From the cell containing the given text, extract its center point as [X, Y] coordinate. 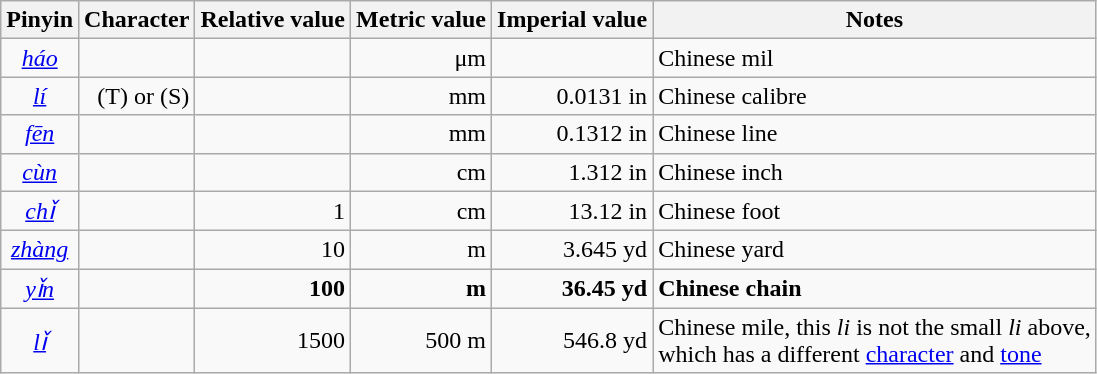
Chinese foot [875, 211]
Pinyin [40, 20]
500 m [422, 340]
13.12 in [572, 211]
fēn [40, 134]
Chinese mile, this li is not the small li above, which has a different character and tone [875, 340]
yǐn [40, 289]
3.645 yd [572, 250]
Chinese line [875, 134]
1 [273, 211]
μm [422, 58]
36.45 yd [572, 289]
0.0131 in [572, 96]
100 [273, 289]
Imperial value [572, 20]
1500 [273, 340]
Character [137, 20]
cùn [40, 172]
Chinese yard [875, 250]
1.312 in [572, 172]
10 [273, 250]
(T) or (S) [137, 96]
546.8 yd [572, 340]
lí [40, 96]
lǐ [40, 340]
Chinese calibre [875, 96]
Notes [875, 20]
zhàng [40, 250]
Chinese mil [875, 58]
Metric value [422, 20]
Chinese inch [875, 172]
0.1312 in [572, 134]
Relative value [273, 20]
chǐ [40, 211]
háo [40, 58]
Chinese chain [875, 289]
